Pinpoint the cell where the given text exists, returning its (x, y) midpoint coordinate. 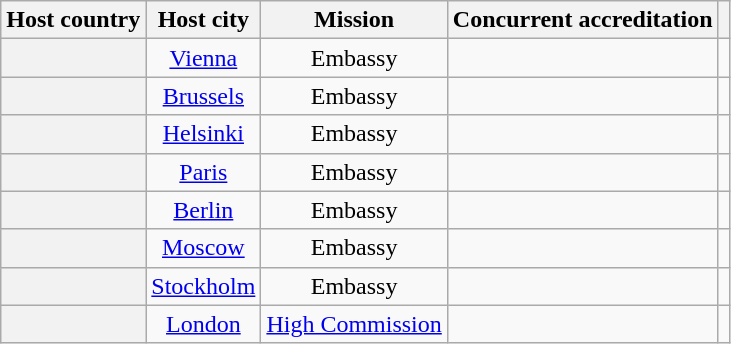
Helsinki (204, 134)
Mission (354, 20)
Host city (204, 20)
Host country (74, 20)
Concurrent accreditation (582, 20)
High Commission (354, 324)
Paris (204, 172)
Vienna (204, 58)
Berlin (204, 210)
Brussels (204, 96)
Moscow (204, 248)
Stockholm (204, 286)
London (204, 324)
